For the text-containing cell, return its midpoint in [x, y] coordinate format. 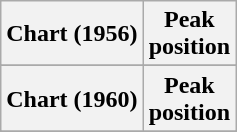
Chart (1960) [72, 98]
Chart (1956) [72, 34]
